Capture the cell that displays the provided text and extract its (x, y) central coordinate. 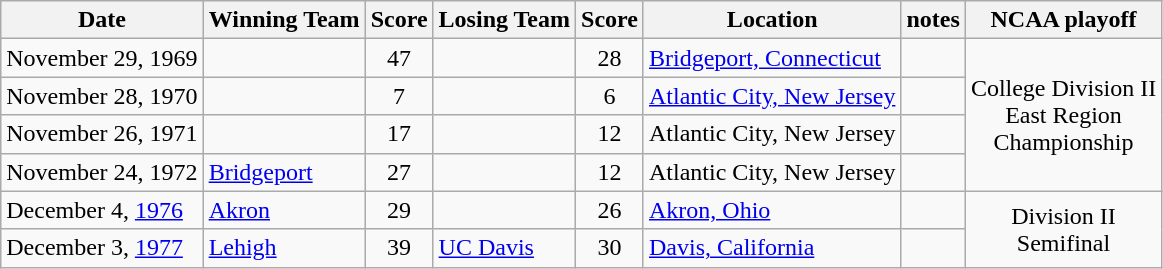
17 (399, 134)
November 29, 1969 (102, 58)
6 (610, 96)
47 (399, 58)
Lehigh (284, 248)
Division IISemifinal (1063, 229)
26 (610, 210)
November 28, 1970 (102, 96)
Akron, Ohio (772, 210)
Davis, California (772, 248)
Date (102, 20)
Akron (284, 210)
UC Davis (504, 248)
notes (933, 20)
7 (399, 96)
Winning Team (284, 20)
Losing Team (504, 20)
November 26, 1971 (102, 134)
Location (772, 20)
28 (610, 58)
College Division IIEast RegionChampionship (1063, 115)
Bridgeport (284, 172)
November 24, 1972 (102, 172)
December 4, 1976 (102, 210)
39 (399, 248)
NCAA playoff (1063, 20)
Bridgeport, Connecticut (772, 58)
December 3, 1977 (102, 248)
27 (399, 172)
29 (399, 210)
30 (610, 248)
